Return the [x, y] coordinate for the center point of the cell that contains the specified text.  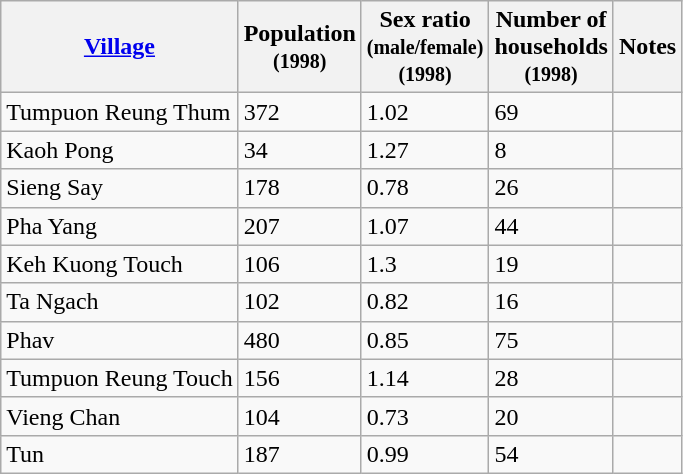
1.02 [425, 112]
1.07 [425, 226]
0.73 [425, 416]
Sieng Say [120, 188]
0.99 [425, 454]
26 [551, 188]
Kaoh Pong [120, 150]
Notes [647, 47]
34 [300, 150]
Population(1998) [300, 47]
0.85 [425, 340]
Ta Ngach [120, 302]
28 [551, 378]
187 [300, 454]
0.82 [425, 302]
104 [300, 416]
Tumpuon Reung Touch [120, 378]
Tun [120, 454]
16 [551, 302]
372 [300, 112]
Number ofhouseholds(1998) [551, 47]
102 [300, 302]
156 [300, 378]
54 [551, 454]
19 [551, 264]
69 [551, 112]
44 [551, 226]
8 [551, 150]
1.14 [425, 378]
Keh Kuong Touch [120, 264]
20 [551, 416]
178 [300, 188]
106 [300, 264]
0.78 [425, 188]
207 [300, 226]
Phav [120, 340]
75 [551, 340]
Village [120, 47]
1.3 [425, 264]
Pha Yang [120, 226]
480 [300, 340]
Tumpuon Reung Thum [120, 112]
Vieng Chan [120, 416]
1.27 [425, 150]
Sex ratio(male/female)(1998) [425, 47]
